Search for the cell housing the specified text and yield its [x, y] center coordinate. 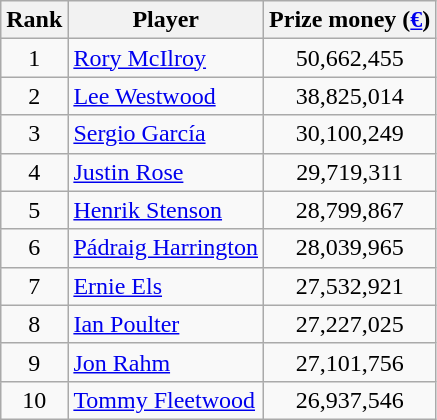
3 [34, 134]
27,532,921 [350, 286]
26,937,546 [350, 400]
29,719,311 [350, 172]
Tommy Fleetwood [166, 400]
38,825,014 [350, 96]
Lee Westwood [166, 96]
Ernie Els [166, 286]
4 [34, 172]
5 [34, 210]
1 [34, 58]
Rank [34, 20]
Jon Rahm [166, 362]
8 [34, 324]
28,799,867 [350, 210]
27,227,025 [350, 324]
Henrik Stenson [166, 210]
9 [34, 362]
7 [34, 286]
Justin Rose [166, 172]
30,100,249 [350, 134]
27,101,756 [350, 362]
50,662,455 [350, 58]
Rory McIlroy [166, 58]
Ian Poulter [166, 324]
Prize money (€) [350, 20]
6 [34, 248]
Pádraig Harrington [166, 248]
Sergio García [166, 134]
10 [34, 400]
Player [166, 20]
28,039,965 [350, 248]
2 [34, 96]
